Extract the [x, y] coordinate from the center of the cell holding the provided text.  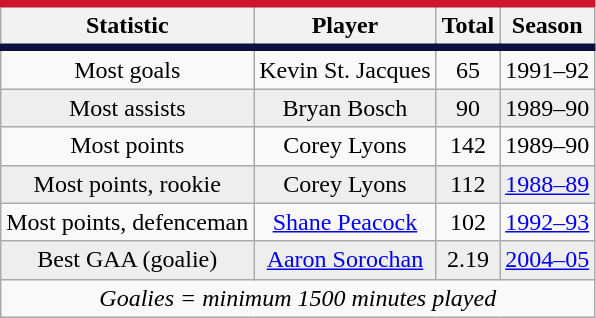
Most points, defenceman [128, 222]
Most goals [128, 68]
Most assists [128, 108]
Total [468, 26]
2004–05 [548, 260]
Bryan Bosch [345, 108]
Most points [128, 146]
Goalies = minimum 1500 minutes played [298, 298]
Aaron Sorochan [345, 260]
90 [468, 108]
142 [468, 146]
Season [548, 26]
Most points, rookie [128, 184]
65 [468, 68]
1992–93 [548, 222]
2.19 [468, 260]
102 [468, 222]
1988–89 [548, 184]
Kevin St. Jacques [345, 68]
1991–92 [548, 68]
Player [345, 26]
Statistic [128, 26]
Shane Peacock [345, 222]
Best GAA (goalie) [128, 260]
112 [468, 184]
